Output the (x, y) coordinate of the center of the cell containing the given text.  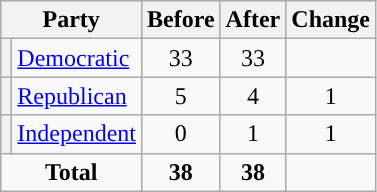
Democratic (77, 58)
After (253, 20)
Total (72, 172)
Change (331, 20)
0 (180, 134)
4 (253, 96)
Party (72, 20)
Independent (77, 134)
Before (180, 20)
5 (180, 96)
Republican (77, 96)
